From the cell containing the given text, extract its center point as [x, y] coordinate. 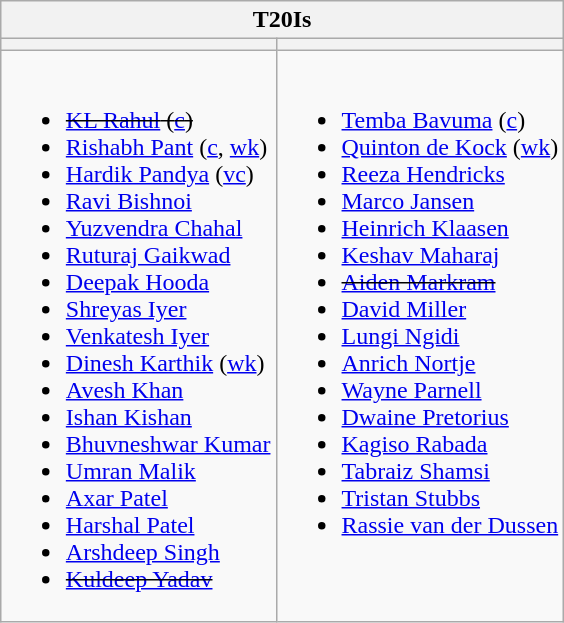
T20Is [282, 20]
